Search for the cell housing the specified text and yield its [x, y] center coordinate. 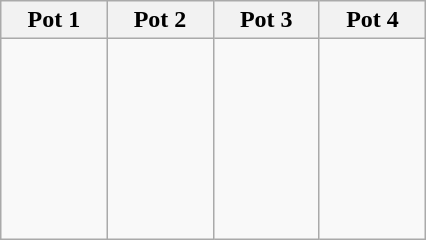
Pot 4 [372, 20]
Pot 1 [54, 20]
Pot 2 [160, 20]
Pot 3 [266, 20]
